Return the (x, y) coordinate for the center point of the cell that contains the specified text.  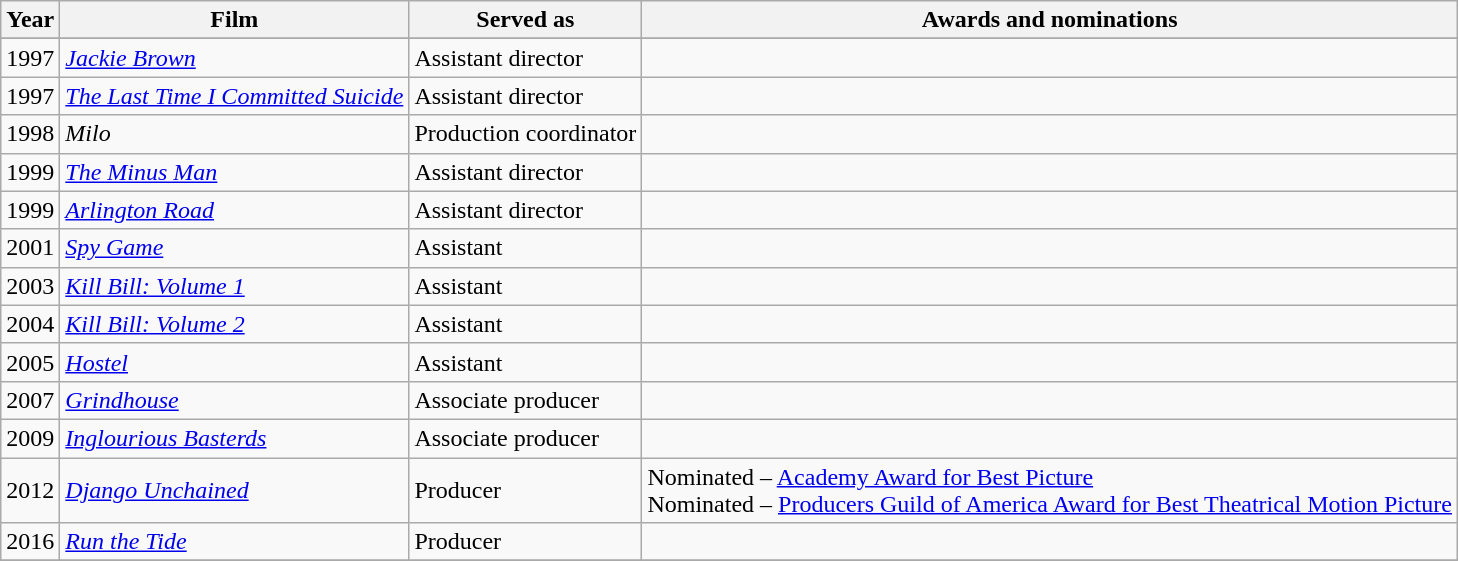
Year (30, 20)
2001 (30, 248)
2009 (30, 438)
2016 (30, 542)
The Last Time I Committed Suicide (234, 96)
Jackie Brown (234, 58)
Hostel (234, 362)
Awards and nominations (1050, 20)
Production coordinator (526, 134)
1998 (30, 134)
2003 (30, 286)
Kill Bill: Volume 2 (234, 324)
2004 (30, 324)
Django Unchained (234, 490)
Run the Tide (234, 542)
2012 (30, 490)
Nominated – Academy Award for Best PictureNominated – Producers Guild of America Award for Best Theatrical Motion Picture (1050, 490)
2005 (30, 362)
Film (234, 20)
Kill Bill: Volume 1 (234, 286)
The Minus Man (234, 172)
Grindhouse (234, 400)
Spy Game (234, 248)
Milo (234, 134)
2007 (30, 400)
Inglourious Basterds (234, 438)
Served as (526, 20)
Arlington Road (234, 210)
